Extract the (x, y) coordinate from the center of the cell holding the provided text.  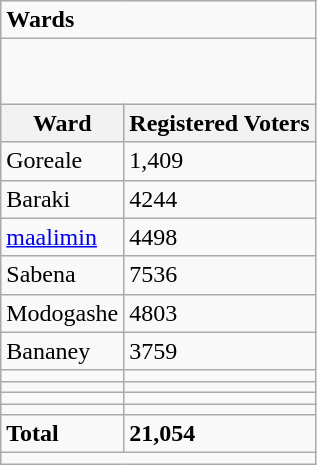
Modogashe (62, 313)
4244 (220, 199)
21,054 (220, 434)
7536 (220, 275)
Ward (62, 123)
Bananey (62, 351)
Total (62, 434)
Wards (158, 20)
1,409 (220, 161)
Sabena (62, 275)
Registered Voters (220, 123)
4498 (220, 237)
Baraki (62, 199)
maalimin (62, 237)
4803 (220, 313)
Goreale (62, 161)
3759 (220, 351)
